Find where the given text appears and provide that cell's center as [X, Y] coordinate. 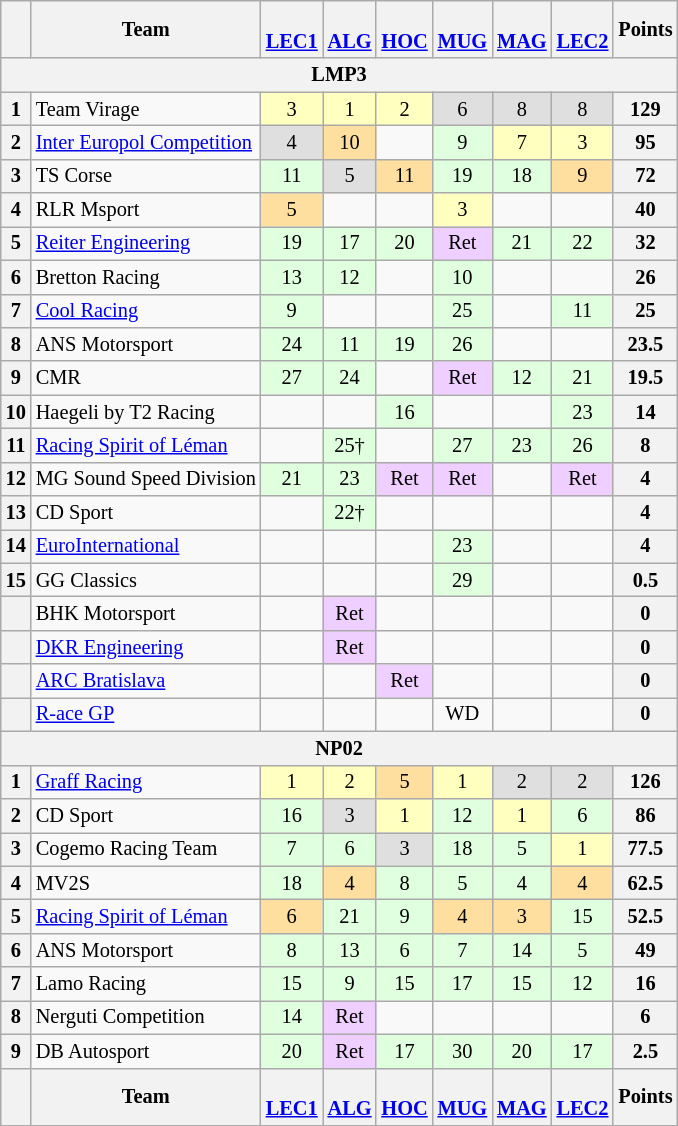
DB Autosport [146, 1051]
Nerguti Competition [146, 1017]
126 [645, 782]
CMR [146, 378]
NP02 [340, 748]
Cogemo Racing Team [146, 849]
29 [463, 580]
Cool Racing [146, 311]
Lamo Racing [146, 984]
BHK Motorsport [146, 613]
62.5 [645, 883]
23.5 [645, 344]
86 [645, 815]
RLR Msport [146, 210]
49 [645, 950]
Reiter Engineering [146, 243]
WD [463, 714]
MG Sound Speed Division [146, 479]
LMP3 [340, 75]
95 [645, 142]
Team Virage [146, 109]
GG Classics [146, 580]
30 [463, 1051]
32 [645, 243]
72 [645, 176]
ARC Bratislava [146, 681]
MV2S [146, 883]
EuroInternational [146, 546]
Bretton Racing [146, 277]
Inter Europol Competition [146, 142]
22 [583, 243]
22† [350, 513]
Haegeli by T2 Racing [146, 412]
129 [645, 109]
DKR Engineering [146, 647]
77.5 [645, 849]
52.5 [645, 916]
25† [350, 445]
19.5 [645, 378]
Graff Racing [146, 782]
2.5 [645, 1051]
0.5 [645, 580]
R-ace GP [146, 714]
40 [645, 210]
TS Corse [146, 176]
